Detect which cell encompasses the target text, then output its (X, Y) center coordinate. 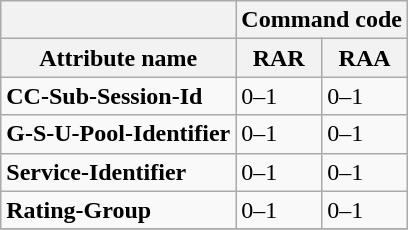
Rating-Group (118, 210)
Service-Identifier (118, 172)
CC-Sub-Session-Id (118, 96)
G-S-U-Pool-Identifier (118, 134)
RAA (365, 58)
Command code (322, 20)
Attribute name (118, 58)
RAR (279, 58)
